Return (X, Y) of the center of cell containing provided text 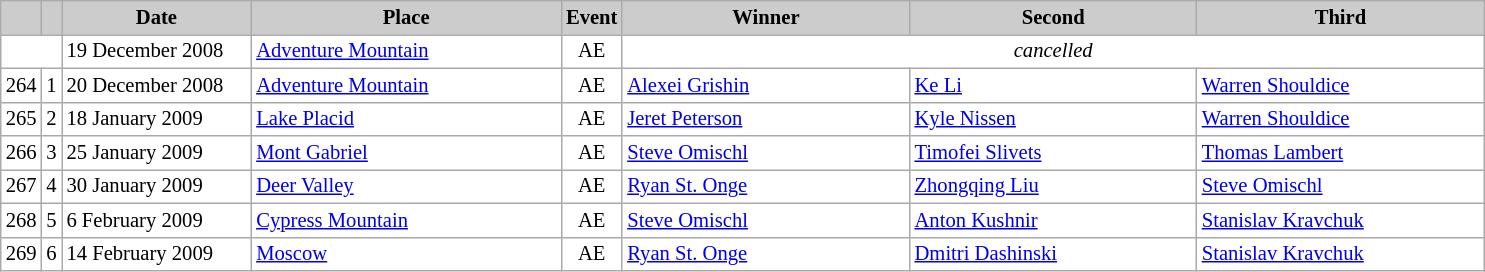
18 January 2009 (157, 119)
Event (592, 17)
264 (22, 85)
267 (22, 186)
Deer Valley (406, 186)
4 (51, 186)
265 (22, 119)
20 December 2008 (157, 85)
Alexei Grishin (766, 85)
Winner (766, 17)
Second (1054, 17)
Place (406, 17)
Mont Gabriel (406, 153)
Jeret Peterson (766, 119)
Thomas Lambert (1340, 153)
25 January 2009 (157, 153)
6 February 2009 (157, 220)
Ke Li (1054, 85)
2 (51, 119)
1 (51, 85)
Timofei Slivets (1054, 153)
19 December 2008 (157, 51)
Kyle Nissen (1054, 119)
3 (51, 153)
30 January 2009 (157, 186)
Cypress Mountain (406, 220)
5 (51, 220)
268 (22, 220)
cancelled (1053, 51)
Lake Placid (406, 119)
269 (22, 254)
Moscow (406, 254)
Date (157, 17)
Zhongqing Liu (1054, 186)
6 (51, 254)
Third (1340, 17)
14 February 2009 (157, 254)
Dmitri Dashinski (1054, 254)
266 (22, 153)
Anton Kushnir (1054, 220)
